Pinpoint the cell where the given text exists, returning its [x, y] midpoint coordinate. 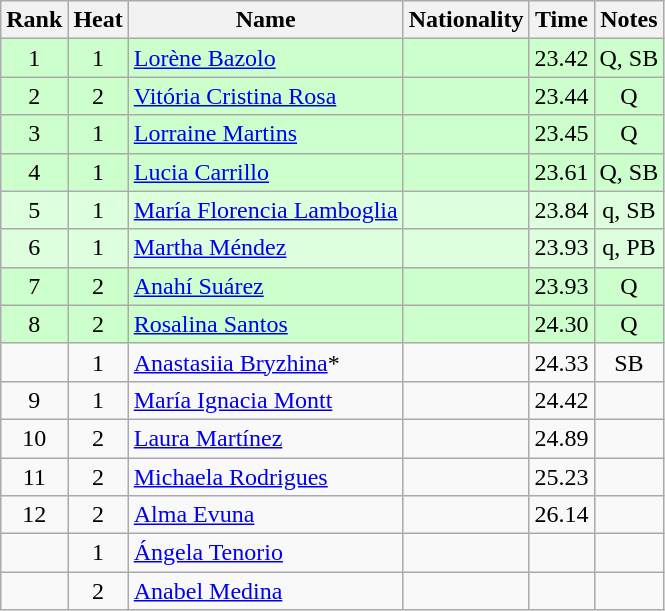
23.84 [562, 210]
Lorène Bazolo [266, 58]
Time [562, 20]
SB [629, 362]
7 [34, 286]
María Florencia Lamboglia [266, 210]
Lorraine Martins [266, 134]
10 [34, 438]
Martha Méndez [266, 248]
3 [34, 134]
9 [34, 400]
25.23 [562, 477]
Vitória Cristina Rosa [266, 96]
23.42 [562, 58]
5 [34, 210]
Alma Evuna [266, 515]
Anahí Suárez [266, 286]
Anastasiia Bryzhina* [266, 362]
4 [34, 172]
María Ignacia Montt [266, 400]
Michaela Rodrigues [266, 477]
Anabel Medina [266, 591]
Rank [34, 20]
Heat [98, 20]
Name [266, 20]
24.42 [562, 400]
Nationality [466, 20]
q, SB [629, 210]
23.45 [562, 134]
Laura Martínez [266, 438]
8 [34, 324]
24.89 [562, 438]
24.30 [562, 324]
Lucia Carrillo [266, 172]
Notes [629, 20]
26.14 [562, 515]
11 [34, 477]
6 [34, 248]
12 [34, 515]
Ángela Tenorio [266, 553]
23.61 [562, 172]
Rosalina Santos [266, 324]
q, PB [629, 248]
24.33 [562, 362]
23.44 [562, 96]
